Locate the cell with the specified text and output its [x, y] center coordinate. 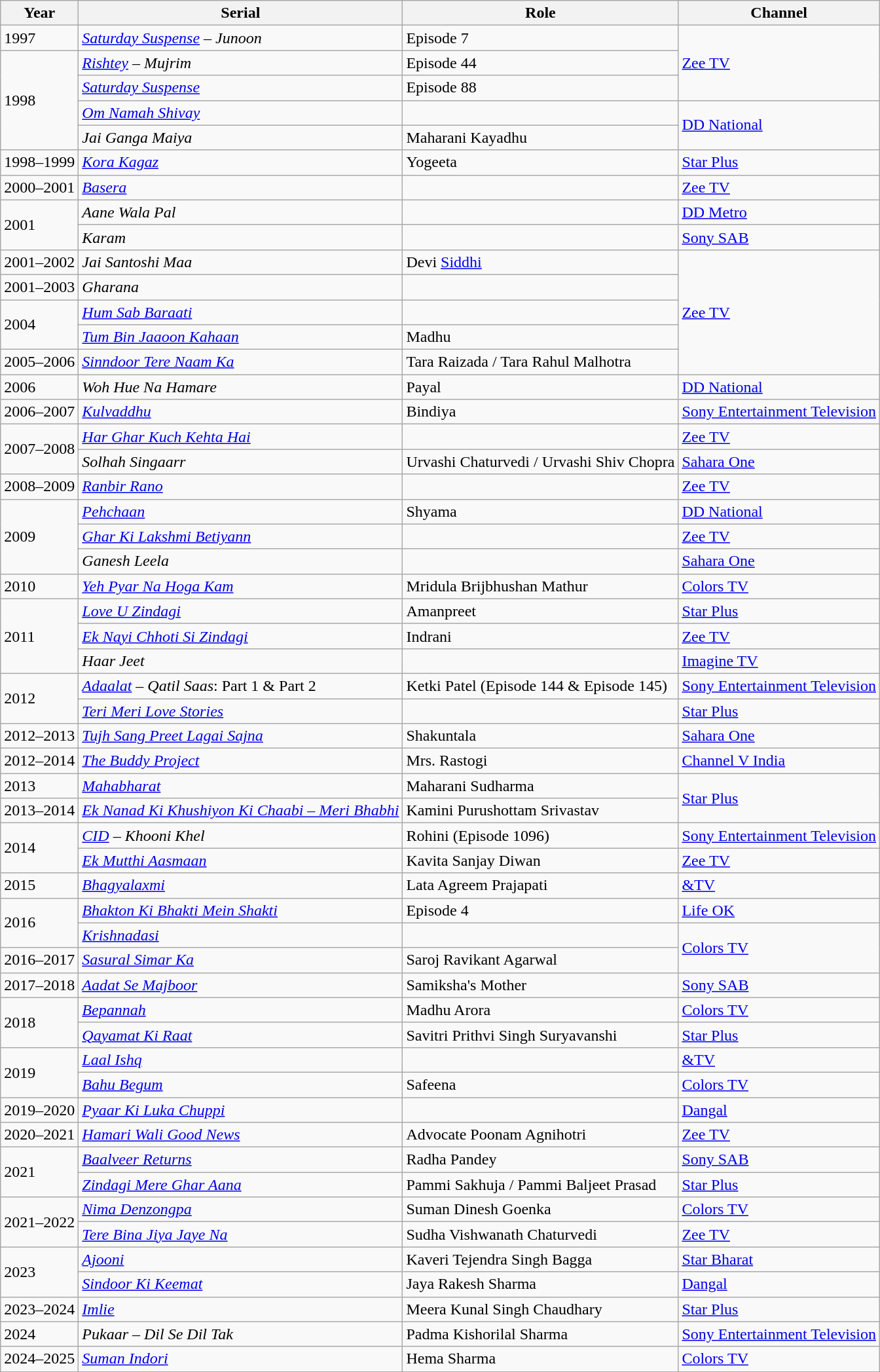
Basera [241, 187]
Rishtey – Mujrim [241, 63]
Episode 44 [541, 63]
1997 [39, 38]
2017–2018 [39, 985]
2016–2017 [39, 960]
2010 [39, 586]
2019–2020 [39, 1110]
Saroj Ravikant Agarwal [541, 960]
Zindagi Mere Ghar Aana [241, 1185]
Episode 4 [541, 910]
Saturday Suspense – Junoon [241, 38]
Urvashi Chaturvedi / Urvashi Shiv Chopra [541, 462]
Suman Indori [241, 1359]
Bepannah [241, 1010]
2007–2008 [39, 449]
Radha Pandey [541, 1160]
Haar Jeet [241, 661]
2023 [39, 1272]
Payal [541, 387]
Om Namah Shivay [241, 113]
Samiksha's Mother [541, 985]
CID – Khooni Khel [241, 836]
Kora Kagaz [241, 162]
2000–2001 [39, 187]
Lata Agreem Prajapati [541, 885]
Kamini Purushottam Srivastav [541, 811]
2001 [39, 225]
Indrani [541, 636]
Gharana [241, 287]
2012 [39, 698]
Maharani Sudharma [541, 786]
Pukaar – Dil Se Dil Tak [241, 1334]
2016 [39, 923]
Jaya Rakesh Sharma [541, 1284]
Tere Bina Jiya Jaye Na [241, 1234]
Solhah Singaarr [241, 462]
Star Bharat [779, 1259]
Advocate Poonam Agnihotri [541, 1135]
Adaalat – Qatil Saas: Part 1 & Part 2 [241, 686]
Ek Nanad Ki Khushiyon Ki Chaabi – Meri Bhabhi [241, 811]
Savitri Prithvi Singh Suryavanshi [541, 1035]
Meera Kunal Singh Chaudhary [541, 1309]
2012–2013 [39, 736]
2006–2007 [39, 412]
Karam [241, 237]
Ek Nayi Chhoti Si Zindagi [241, 636]
Bahu Begum [241, 1085]
Sudha Vishwanath Chaturvedi [541, 1234]
Sasural Simar Ka [241, 960]
Imagine TV [779, 661]
Mrs. Rastogi [541, 761]
Teri Meri Love Stories [241, 711]
Pyaar Ki Luka Chuppi [241, 1110]
1998 [39, 100]
2001–2002 [39, 262]
Yeh Pyar Na Hoga Kam [241, 586]
Mridula Brijbhushan Mathur [541, 586]
Hema Sharma [541, 1359]
Qayamat Ki Raat [241, 1035]
Life OK [779, 910]
Maharani Kayadhu [541, 138]
2020–2021 [39, 1135]
2011 [39, 636]
Laal Ishq [241, 1060]
Tum Bin Jaaoon Kahaan [241, 337]
Ajooni [241, 1259]
Sindoor Ki Keemat [241, 1284]
2019 [39, 1072]
2005–2006 [39, 362]
Bhakton Ki Bhakti Mein Shakti [241, 910]
Kavita Sanjay Diwan [541, 861]
Safeena [541, 1085]
2015 [39, 885]
Har Ghar Kuch Kehta Hai [241, 437]
Year [39, 13]
Madhu [541, 337]
2024–2025 [39, 1359]
2014 [39, 848]
2008–2009 [39, 487]
Role [541, 13]
Ek Mutthi Aasmaan [241, 861]
Tara Raizada / Tara Rahul Malhotra [541, 362]
Ketki Patel (Episode 144 & Episode 145) [541, 686]
Episode 88 [541, 88]
Pammi Sakhuja / Pammi Baljeet Prasad [541, 1185]
Woh Hue Na Hamare [241, 387]
The Buddy Project [241, 761]
Amanpreet [541, 611]
Kaveri Tejendra Singh Bagga [541, 1259]
Suman Dinesh Goenka [541, 1210]
Krishnadasi [241, 935]
Love U Zindagi [241, 611]
Aadat Se Majboor [241, 985]
1998–1999 [39, 162]
Ghar Ki Lakshmi Betiyann [241, 536]
2013 [39, 786]
Yogeeta [541, 162]
Mahabharat [241, 786]
2006 [39, 387]
Aane Wala Pal [241, 212]
Bhagyalaxmi [241, 885]
Devi Siddhi [541, 262]
Channel [779, 13]
Pehchaan [241, 511]
Episode 7 [541, 38]
2004 [39, 325]
Saturday Suspense [241, 88]
2018 [39, 1022]
2013–2014 [39, 811]
Imlie [241, 1309]
Shyama [541, 511]
Nima Denzongpa [241, 1210]
DD Metro [779, 212]
Serial [241, 13]
2012–2014 [39, 761]
2001–2003 [39, 287]
Hum Sab Baraati [241, 312]
Hamari Wali Good News [241, 1135]
Rohini (Episode 1096) [541, 836]
Ganesh Leela [241, 561]
Bindiya [541, 412]
Shakuntala [541, 736]
Baalveer Returns [241, 1160]
Kulvaddhu [241, 412]
Jai Ganga Maiya [241, 138]
Padma Kishorilal Sharma [541, 1334]
Jai Santoshi Maa [241, 262]
2021–2022 [39, 1222]
Channel V India [779, 761]
Madhu Arora [541, 1010]
Sinndoor Tere Naam Ka [241, 362]
2009 [39, 536]
Tujh Sang Preet Lagai Sajna [241, 736]
2023–2024 [39, 1309]
Ranbir Rano [241, 487]
2021 [39, 1172]
2024 [39, 1334]
